Identify which cell holds the provided text, then report its [x, y] central coordinate. 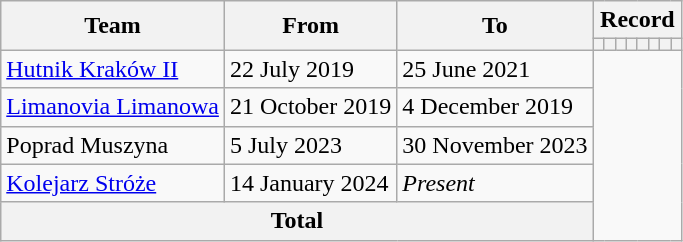
To [495, 26]
Record [637, 20]
Kolejarz Stróże [113, 183]
4 December 2019 [495, 107]
Present [495, 183]
21 October 2019 [310, 107]
22 July 2019 [310, 69]
Limanovia Limanowa [113, 107]
From [310, 26]
Team [113, 26]
25 June 2021 [495, 69]
Poprad Muszyna [113, 145]
5 July 2023 [310, 145]
14 January 2024 [310, 183]
30 November 2023 [495, 145]
Total [297, 221]
Hutnik Kraków II [113, 69]
